Scan for the cell matching the given text and deliver its [X, Y] coordinate at center. 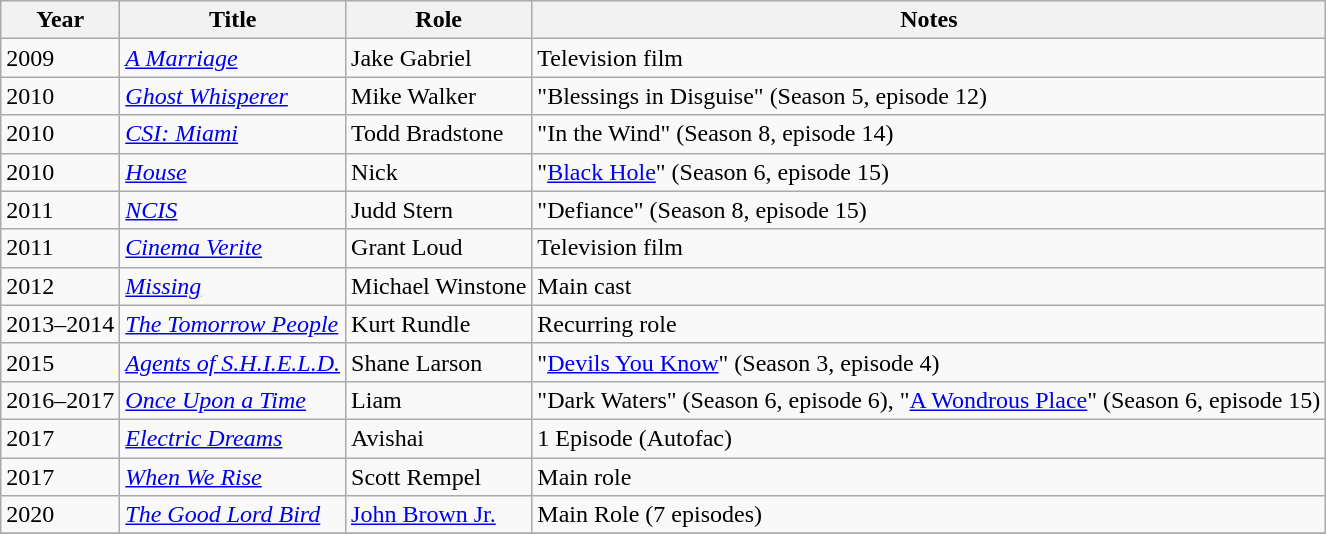
2009 [60, 58]
Michael Winstone [439, 286]
Year [60, 20]
Jake Gabriel [439, 58]
When We Rise [233, 477]
"Black Hole" (Season 6, episode 15) [929, 172]
Kurt Rundle [439, 324]
Main cast [929, 286]
House [233, 172]
Shane Larson [439, 362]
Judd Stern [439, 210]
"Defiance" (Season 8, episode 15) [929, 210]
Title [233, 20]
Grant Loud [439, 248]
Recurring role [929, 324]
2013–2014 [60, 324]
Avishai [439, 438]
The Good Lord Bird [233, 515]
Nick [439, 172]
A Marriage [233, 58]
Mike Walker [439, 96]
Main role [929, 477]
1 Episode (Autofac) [929, 438]
Role [439, 20]
John Brown Jr. [439, 515]
Main Role (7 episodes) [929, 515]
2015 [60, 362]
Electric Dreams [233, 438]
The Tomorrow People [233, 324]
Cinema Verite [233, 248]
Missing [233, 286]
"In the Wind" (Season 8, episode 14) [929, 134]
"Blessings in Disguise" (Season 5, episode 12) [929, 96]
Once Upon a Time [233, 400]
2016–2017 [60, 400]
"Dark Waters" (Season 6, episode 6), "A Wondrous Place" (Season 6, episode 15) [929, 400]
Todd Bradstone [439, 134]
2020 [60, 515]
Notes [929, 20]
Liam [439, 400]
Ghost Whisperer [233, 96]
Agents of S.H.I.E.L.D. [233, 362]
CSI: Miami [233, 134]
NCIS [233, 210]
2012 [60, 286]
"Devils You Know" (Season 3, episode 4) [929, 362]
Scott Rempel [439, 477]
